Determine the [X, Y] coordinate at the center of the cell enclosing the given text.  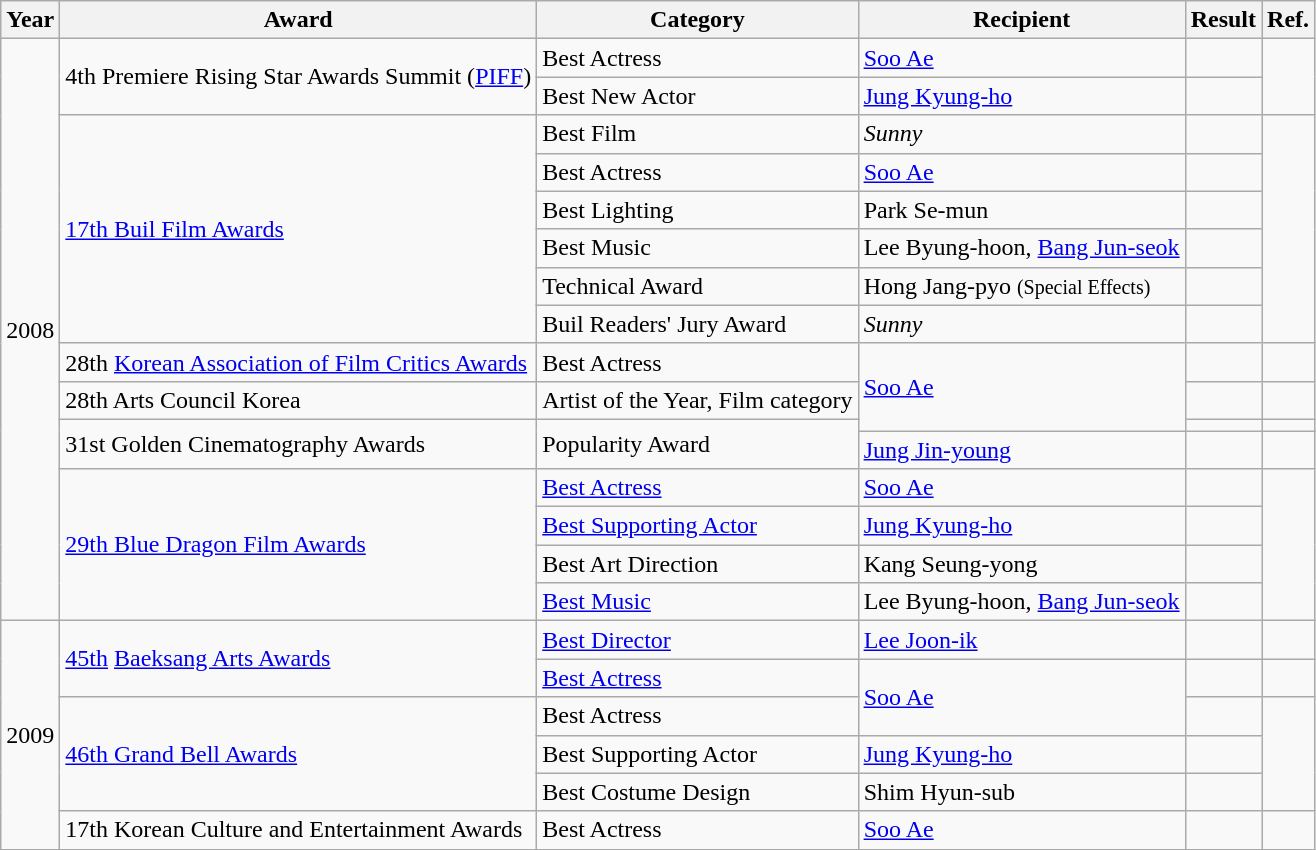
29th Blue Dragon Film Awards [298, 545]
Shim Hyun-sub [1022, 792]
2009 [30, 735]
Popularity Award [698, 444]
Result [1223, 20]
Lee Joon-ik [1022, 640]
Year [30, 20]
Jung Jin-young [1022, 449]
Technical Award [698, 286]
2008 [30, 330]
Park Se-mun [1022, 210]
Best New Actor [698, 96]
Hong Jang-pyo (Special Effects) [1022, 286]
17th Korean Culture and Entertainment Awards [298, 830]
Category [698, 20]
31st Golden Cinematography Awards [298, 444]
Recipient [1022, 20]
Best Lighting [698, 210]
Ref. [1288, 20]
Kang Seung-yong [1022, 564]
28th Arts Council Korea [298, 400]
Award [298, 20]
Best Director [698, 640]
Best Film [698, 134]
Buil Readers' Jury Award [698, 324]
Best Costume Design [698, 792]
17th Buil Film Awards [298, 229]
46th Grand Bell Awards [298, 754]
4th Premiere Rising Star Awards Summit (PIFF) [298, 77]
45th Baeksang Arts Awards [298, 659]
28th Korean Association of Film Critics Awards [298, 362]
Artist of the Year, Film category [698, 400]
Best Art Direction [698, 564]
